Pinpoint the cell where the given text exists, returning its [x, y] midpoint coordinate. 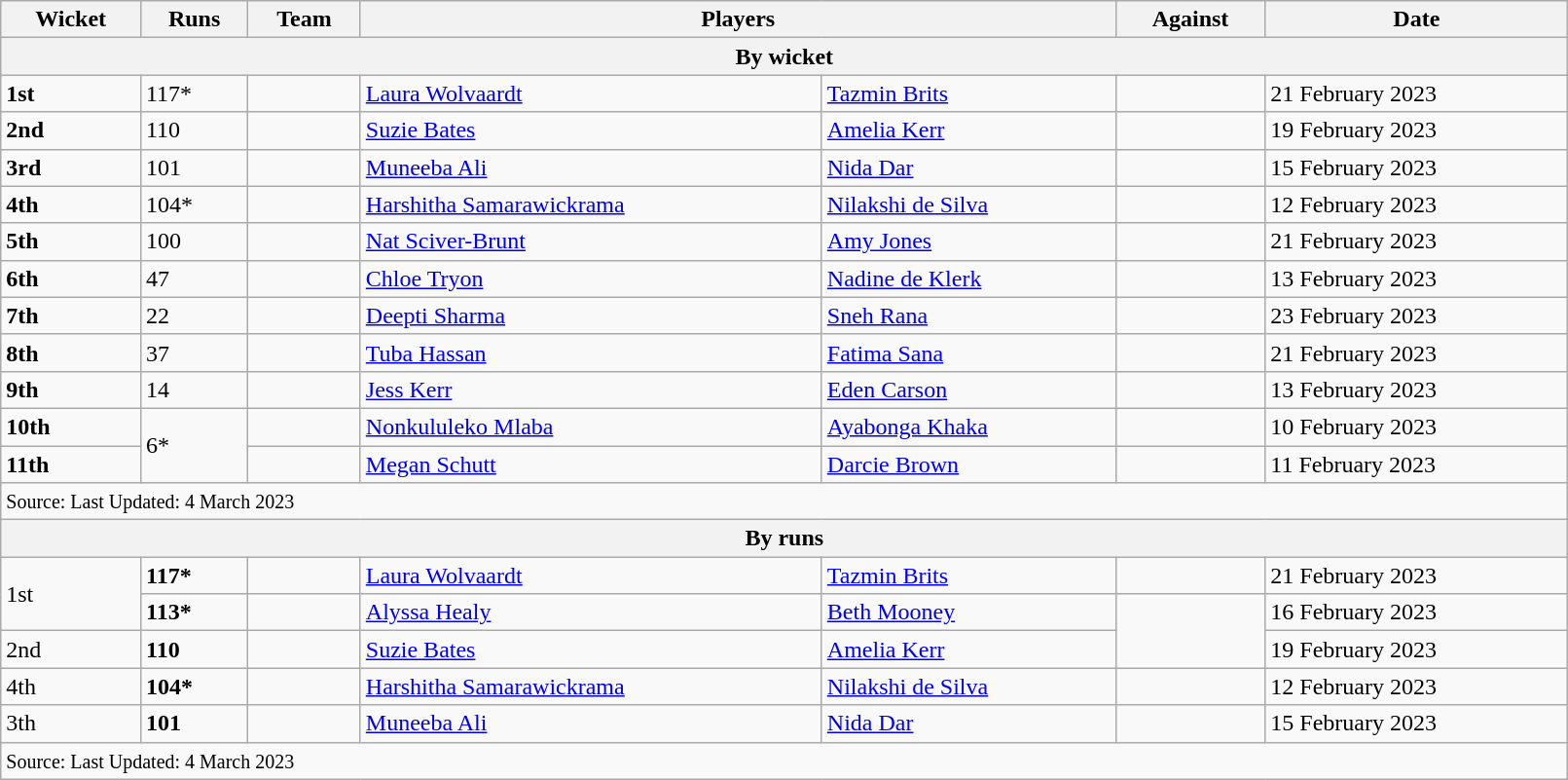
16 February 2023 [1417, 613]
Ayabonga Khaka [968, 427]
47 [194, 279]
100 [194, 241]
Against [1190, 19]
Alyssa Healy [591, 613]
10 February 2023 [1417, 427]
23 February 2023 [1417, 316]
10th [71, 427]
7th [71, 316]
22 [194, 316]
Team [305, 19]
8th [71, 353]
37 [194, 353]
Wicket [71, 19]
11 February 2023 [1417, 464]
Chloe Tryon [591, 279]
Jess Kerr [591, 390]
By wicket [784, 56]
Runs [194, 19]
Beth Mooney [968, 613]
113* [194, 613]
5th [71, 241]
14 [194, 390]
3rd [71, 167]
3th [71, 724]
Megan Schutt [591, 464]
6th [71, 279]
Amy Jones [968, 241]
Sneh Rana [968, 316]
Nonkululeko Mlaba [591, 427]
Nat Sciver-Brunt [591, 241]
Fatima Sana [968, 353]
Eden Carson [968, 390]
11th [71, 464]
6* [194, 445]
9th [71, 390]
Nadine de Klerk [968, 279]
Darcie Brown [968, 464]
Players [738, 19]
Tuba Hassan [591, 353]
Deepti Sharma [591, 316]
By runs [784, 539]
Date [1417, 19]
